Provide the (X, Y) coordinate of the cell's center where the given text is located.  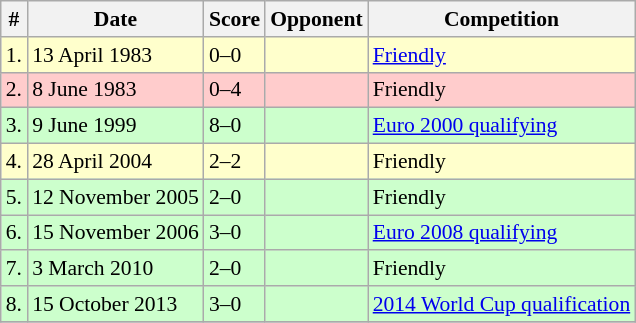
Date (116, 19)
Score (234, 19)
28 April 2004 (116, 162)
1. (14, 55)
8. (14, 304)
4. (14, 162)
13 April 1983 (116, 55)
2014 World Cup qualification (502, 304)
3. (14, 126)
Competition (502, 19)
5. (14, 197)
Euro 2000 qualifying (502, 126)
0–4 (234, 90)
Opponent (316, 19)
8 June 1983 (116, 90)
15 November 2006 (116, 233)
9 June 1999 (116, 126)
12 November 2005 (116, 197)
Euro 2008 qualifying (502, 233)
6. (14, 233)
15 October 2013 (116, 304)
2–2 (234, 162)
2. (14, 90)
8–0 (234, 126)
# (14, 19)
0–0 (234, 55)
3 March 2010 (116, 269)
7. (14, 269)
